Detect which cell encompasses the target text, then output its (x, y) center coordinate. 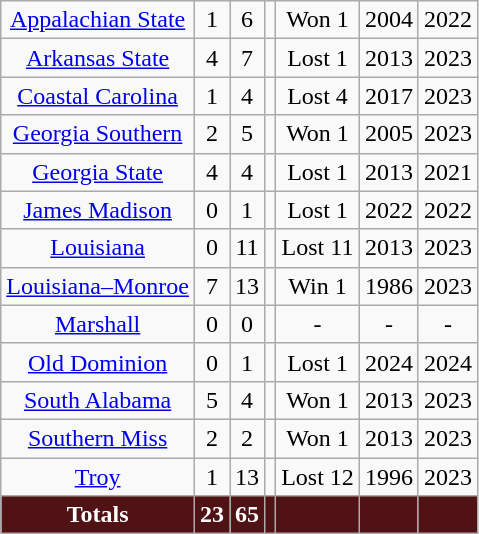
Arkansas State (98, 58)
Appalachian State (98, 20)
65 (248, 515)
South Alabama (98, 400)
23 (212, 515)
Coastal Carolina (98, 96)
Georgia State (98, 172)
2021 (448, 172)
Georgia Southern (98, 134)
Troy (98, 477)
Lost 4 (318, 96)
Southern Miss (98, 438)
James Madison (98, 210)
Win 1 (318, 286)
Totals (98, 515)
11 (248, 248)
2017 (388, 96)
Marshall (98, 324)
Louisiana (98, 248)
2005 (388, 134)
Lost 11 (318, 248)
Old Dominion (98, 362)
Lost 12 (318, 477)
6 (248, 20)
1986 (388, 286)
1996 (388, 477)
2004 (388, 20)
Louisiana–Monroe (98, 286)
